Return the [X, Y] coordinate for the center point of the cell that contains the specified text.  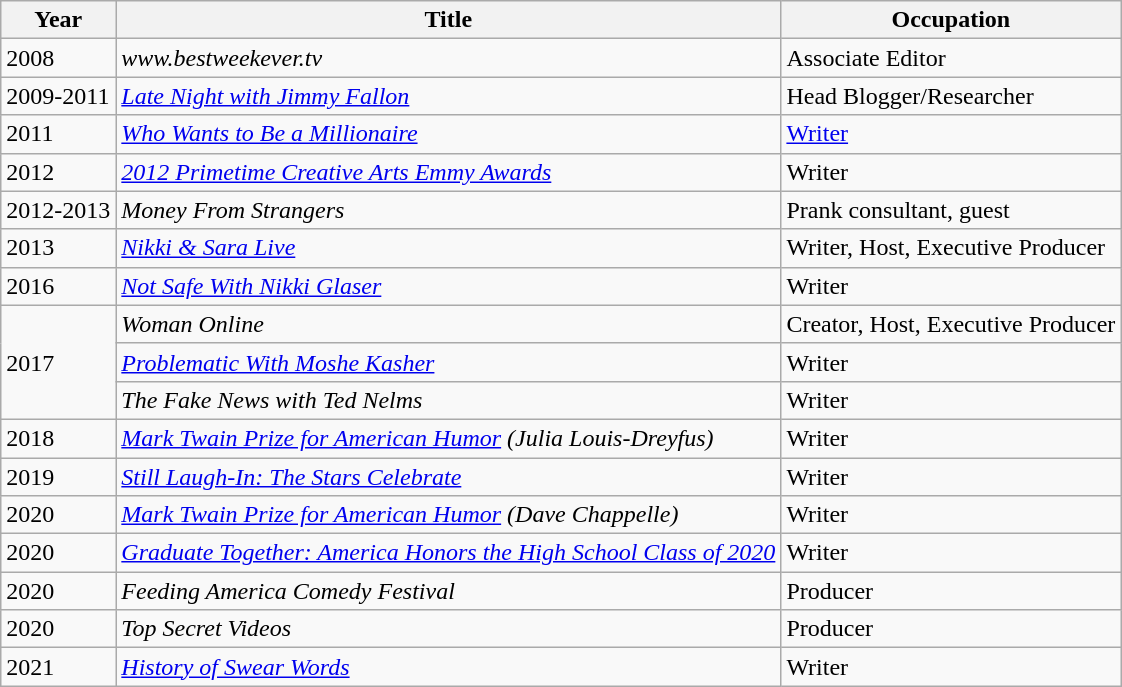
2012 [58, 172]
Woman Online [448, 324]
Problematic With Moshe Kasher [448, 362]
2008 [58, 58]
Who Wants to Be a Millionaire [448, 134]
Nikki & Sara Live [448, 248]
Writer, Host, Executive Producer [951, 248]
2016 [58, 286]
2012 Primetime Creative Arts Emmy Awards [448, 172]
2021 [58, 667]
Feeding America Comedy Festival [448, 591]
2012-2013 [58, 210]
2011 [58, 134]
2009-2011 [58, 96]
Prank consultant, guest [951, 210]
Money From Strangers [448, 210]
Graduate Together: America Honors the High School Class of 2020 [448, 553]
Head Blogger/Researcher [951, 96]
www.bestweekever.tv [448, 58]
Associate Editor [951, 58]
Creator, Host, Executive Producer [951, 324]
History of Swear Words [448, 667]
2018 [58, 438]
Top Secret Videos [448, 629]
2019 [58, 477]
Occupation [951, 20]
Title [448, 20]
Mark Twain Prize for American Humor (Julia Louis-Dreyfus) [448, 438]
Still Laugh-In: The Stars Celebrate [448, 477]
Not Safe With Nikki Glaser [448, 286]
Late Night with Jimmy Fallon [448, 96]
Mark Twain Prize for American Humor (Dave Chappelle) [448, 515]
2017 [58, 362]
2013 [58, 248]
The Fake News with Ted Nelms [448, 400]
Year [58, 20]
